From the cell containing the given text, extract its center point as (X, Y) coordinate. 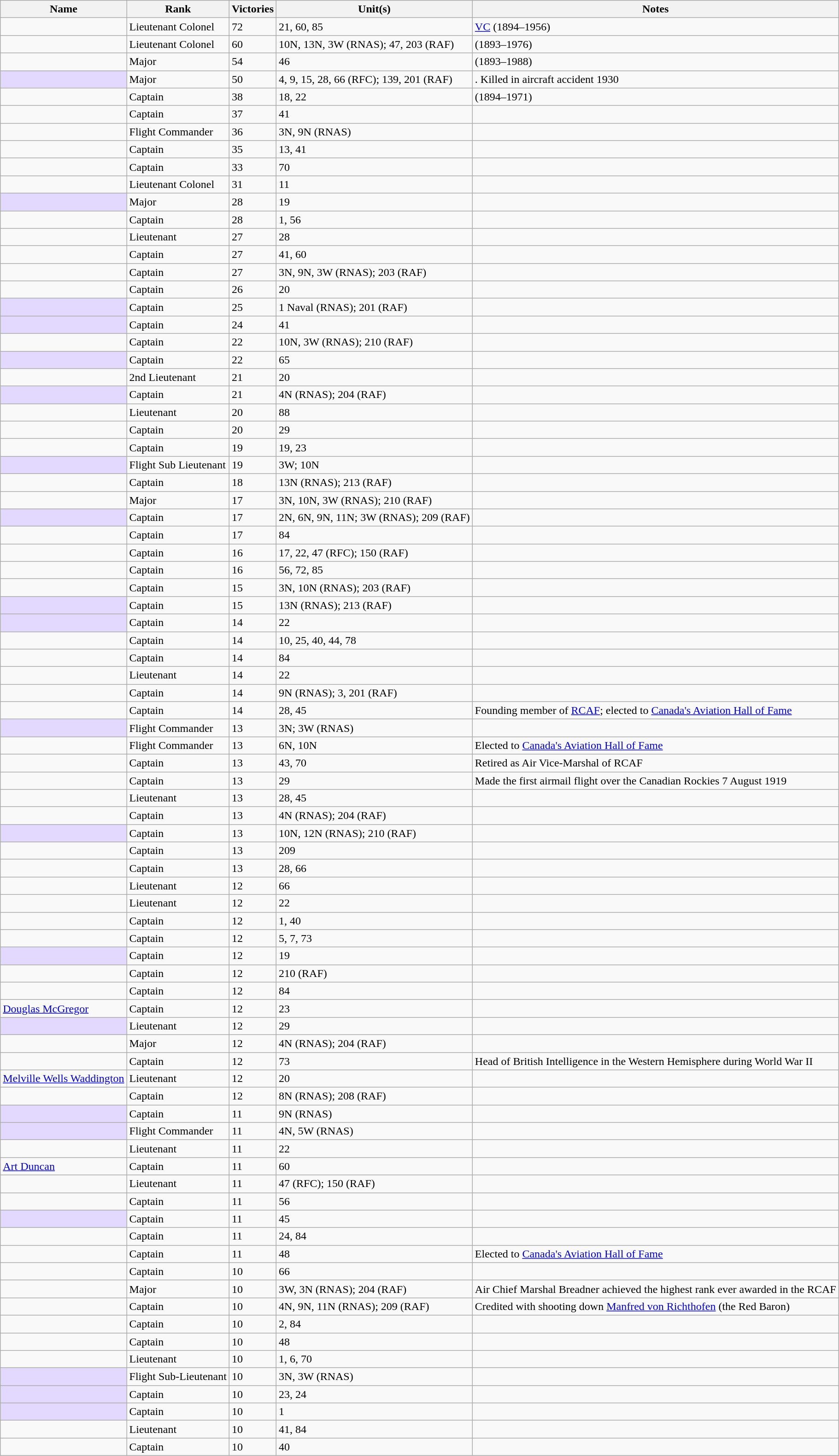
3W; 10N (375, 465)
210 (RAF) (375, 973)
38 (252, 97)
24, 84 (375, 1236)
37 (252, 114)
6N, 10N (375, 745)
10N, 13N, 3W (RNAS); 47, 203 (RAF) (375, 44)
41, 60 (375, 255)
Credited with shooting down Manfred von Richthofen (the Red Baron) (655, 1306)
3N, 10N (RNAS); 203 (RAF) (375, 588)
(1893–1976) (655, 44)
Made the first airmail flight over the Canadian Rockies 7 August 1919 (655, 781)
Unit(s) (375, 9)
65 (375, 360)
73 (375, 1061)
3N, 9N (RNAS) (375, 132)
88 (375, 412)
1 (375, 1412)
28, 66 (375, 868)
4, 9, 15, 28, 66 (RFC); 139, 201 (RAF) (375, 79)
47 (RFC); 150 (RAF) (375, 1184)
(1893–1988) (655, 62)
31 (252, 184)
Notes (655, 9)
10N, 3W (RNAS); 210 (RAF) (375, 342)
4N, 5W (RNAS) (375, 1131)
Retired as Air Vice-Marshal of RCAF (655, 763)
Melville Wells Waddington (64, 1079)
19, 23 (375, 447)
Flight Sub Lieutenant (178, 465)
45 (375, 1219)
24 (252, 325)
2N, 6N, 9N, 11N; 3W (RNAS); 209 (RAF) (375, 518)
72 (252, 27)
56, 72, 85 (375, 570)
2, 84 (375, 1324)
35 (252, 149)
18 (252, 482)
26 (252, 290)
3N; 3W (RNAS) (375, 728)
3W, 3N (RNAS); 204 (RAF) (375, 1289)
56 (375, 1201)
Art Duncan (64, 1166)
50 (252, 79)
36 (252, 132)
Douglas McGregor (64, 1008)
3N, 9N, 3W (RNAS); 203 (RAF) (375, 272)
3N, 10N, 3W (RNAS); 210 (RAF) (375, 500)
10N, 12N (RNAS); 210 (RAF) (375, 833)
25 (252, 307)
17, 22, 47 (RFC); 150 (RAF) (375, 553)
40 (375, 1447)
Air Chief Marshal Breadner achieved the highest rank ever awarded in the RCAF (655, 1289)
23, 24 (375, 1394)
Name (64, 9)
21, 60, 85 (375, 27)
41, 84 (375, 1429)
4N, 9N, 11N (RNAS); 209 (RAF) (375, 1306)
1, 40 (375, 921)
1, 6, 70 (375, 1359)
Flight Sub-Lieutenant (178, 1377)
10, 25, 40, 44, 78 (375, 640)
5, 7, 73 (375, 938)
43, 70 (375, 763)
54 (252, 62)
23 (375, 1008)
13, 41 (375, 149)
2nd Lieutenant (178, 377)
Founding member of RCAF; elected to Canada's Aviation Hall of Fame (655, 710)
209 (375, 851)
VC (1894–1956) (655, 27)
46 (375, 62)
(1894–1971) (655, 97)
9N (RNAS) (375, 1114)
1 Naval (RNAS); 201 (RAF) (375, 307)
33 (252, 167)
9N (RNAS); 3, 201 (RAF) (375, 693)
Rank (178, 9)
. Killed in aircraft accident 1930 (655, 79)
3N, 3W (RNAS) (375, 1377)
1, 56 (375, 220)
70 (375, 167)
Victories (252, 9)
8N (RNAS); 208 (RAF) (375, 1096)
18, 22 (375, 97)
Head of British Intelligence in the Western Hemisphere during World War II (655, 1061)
